Identify which cell holds the provided text, then report its (X, Y) central coordinate. 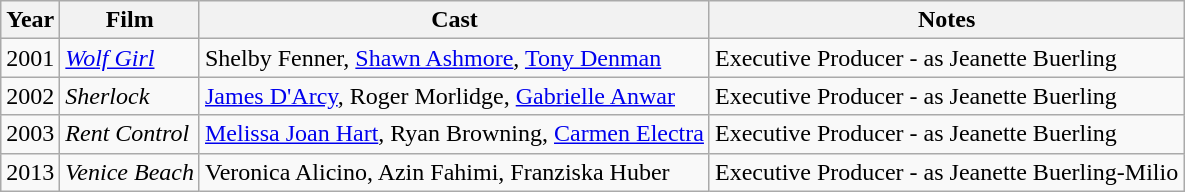
Rent Control (130, 134)
Year (30, 20)
Veronica Alicino, Azin Fahimi, Franziska Huber (454, 172)
James D'Arcy, Roger Morlidge, Gabrielle Anwar (454, 96)
Wolf Girl (130, 58)
Executive Producer - as Jeanette Buerling-Milio (946, 172)
Cast (454, 20)
Notes (946, 20)
Venice Beach (130, 172)
2002 (30, 96)
Sherlock (130, 96)
2001 (30, 58)
2003 (30, 134)
Melissa Joan Hart, Ryan Browning, Carmen Electra (454, 134)
Shelby Fenner, Shawn Ashmore, Tony Denman (454, 58)
2013 (30, 172)
Film (130, 20)
